Detect which cell encompasses the target text, then output its (X, Y) center coordinate. 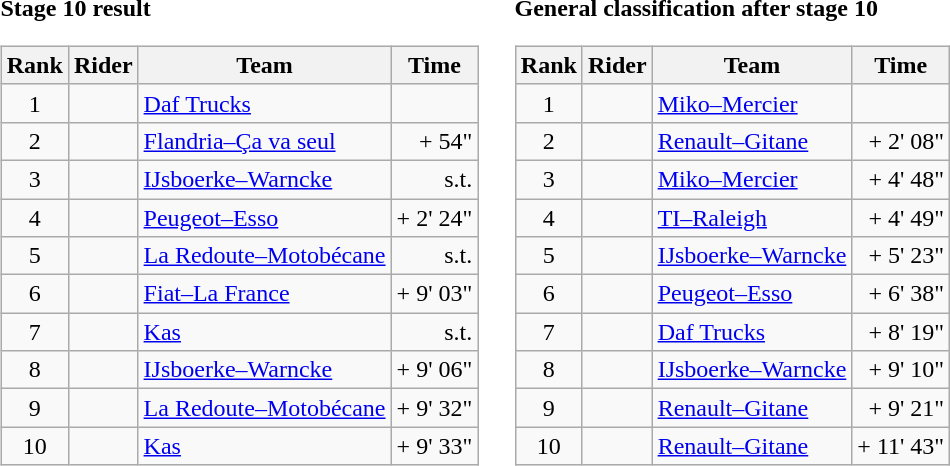
Flandria–Ça va seul (264, 141)
+ 9' 03" (434, 294)
+ 2' 24" (434, 217)
Fiat–La France (264, 294)
+ 2' 08" (901, 141)
+ 9' 10" (901, 370)
+ 9' 33" (434, 446)
+ 54" (434, 141)
+ 9' 21" (901, 408)
+ 4' 48" (901, 179)
+ 9' 06" (434, 370)
+ 5' 23" (901, 256)
+ 11' 43" (901, 446)
+ 9' 32" (434, 408)
+ 8' 19" (901, 332)
+ 4' 49" (901, 217)
+ 6' 38" (901, 294)
TI–Raleigh (752, 217)
